Provide the (X, Y) coordinate of the cell's center where the given text is located.  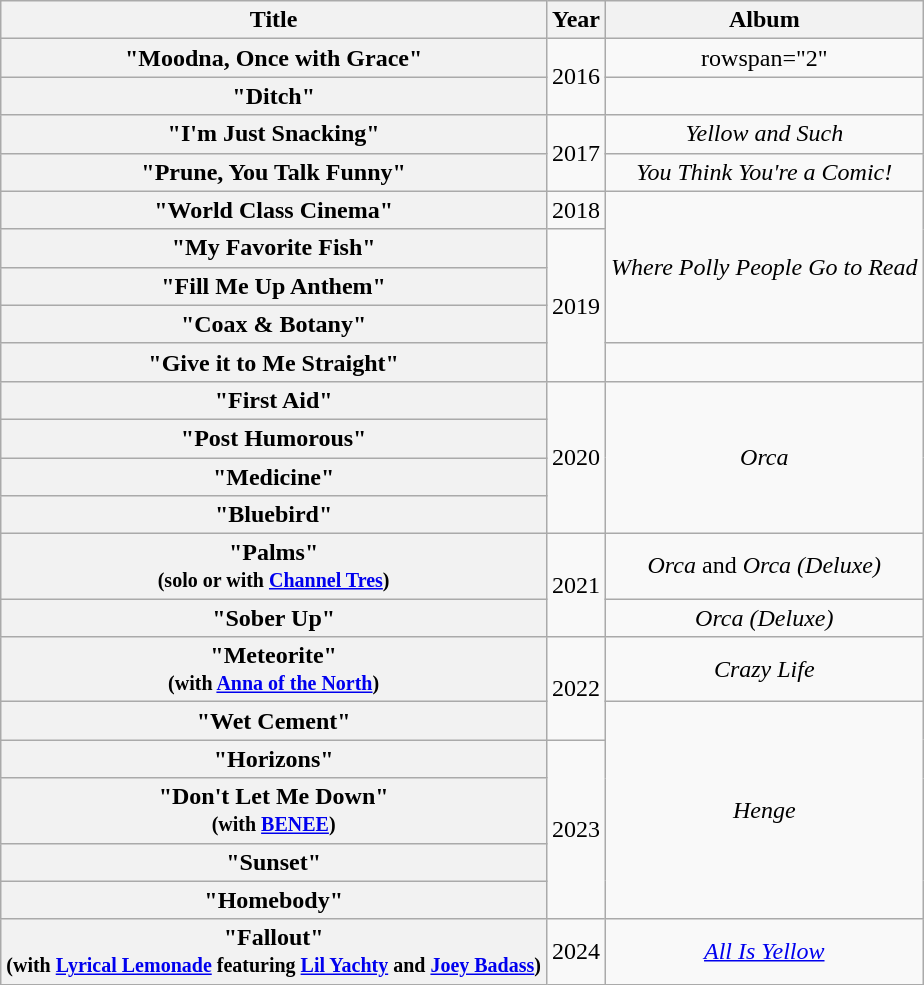
2017 (576, 153)
Yellow and Such (764, 134)
2022 (576, 688)
2020 (576, 457)
Henge (764, 810)
"Coax & Botany" (274, 324)
All Is Yellow (764, 952)
"Don't Let Me Down"(with BENEE) (274, 810)
Crazy Life (764, 670)
Year (576, 20)
"Fill Me Up Anthem" (274, 286)
Where Polly People Go to Read (764, 267)
"Moodna, Once with Grace" (274, 58)
"Fallout"(with Lyrical Lemonade featuring Lil Yachty and Joey Badass) (274, 952)
Orca (764, 457)
2016 (576, 77)
2018 (576, 210)
"Palms"(solo or with Channel Tres) (274, 566)
rowspan="2" (764, 58)
2023 (576, 830)
"Medicine" (274, 477)
"World Class Cinema" (274, 210)
"Meteorite"(with Anna of the North) (274, 670)
"Prune, You Talk Funny" (274, 172)
"My Favorite Fish" (274, 248)
"I'm Just Snacking" (274, 134)
"Horizons" (274, 759)
"First Aid" (274, 400)
"Ditch" (274, 96)
"Sunset" (274, 862)
"Post Humorous" (274, 438)
Orca and Orca (Deluxe) (764, 566)
"Homebody" (274, 900)
"Wet Cement" (274, 721)
"Bluebird" (274, 515)
Orca (Deluxe) (764, 618)
2024 (576, 952)
Title (274, 20)
2021 (576, 586)
Album (764, 20)
You Think You're a Comic! (764, 172)
2019 (576, 305)
"Give it to Me Straight" (274, 362)
"Sober Up" (274, 618)
